Provide the [X, Y] coordinate of the cell's center where the given text is located.  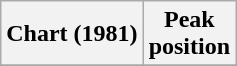
Peakposition [189, 34]
Chart (1981) [72, 34]
